Return [X, Y] of the center of cell containing provided text 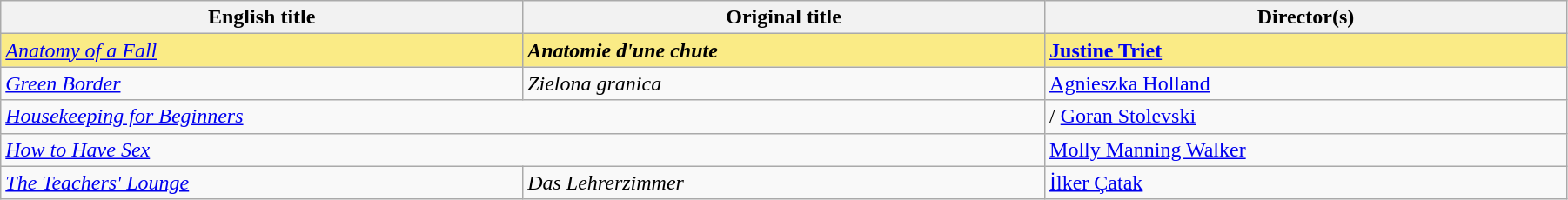
Zielona granica [784, 83]
Original title [784, 17]
Molly Manning Walker [1306, 150]
Agnieszka Holland [1306, 83]
/ Goran Stolevski [1306, 117]
Anatomy of a Fall [262, 50]
İlker Çatak [1306, 183]
Housekeeping for Beginners [523, 117]
English title [262, 17]
Justine Triet [1306, 50]
Director(s) [1306, 17]
Anatomie d'une chute [784, 50]
Das Lehrerzimmer [784, 183]
Green Border [262, 83]
How to Have Sex [523, 150]
The Teachers' Lounge [262, 183]
